Pinpoint the cell where the given text exists, returning its (X, Y) midpoint coordinate. 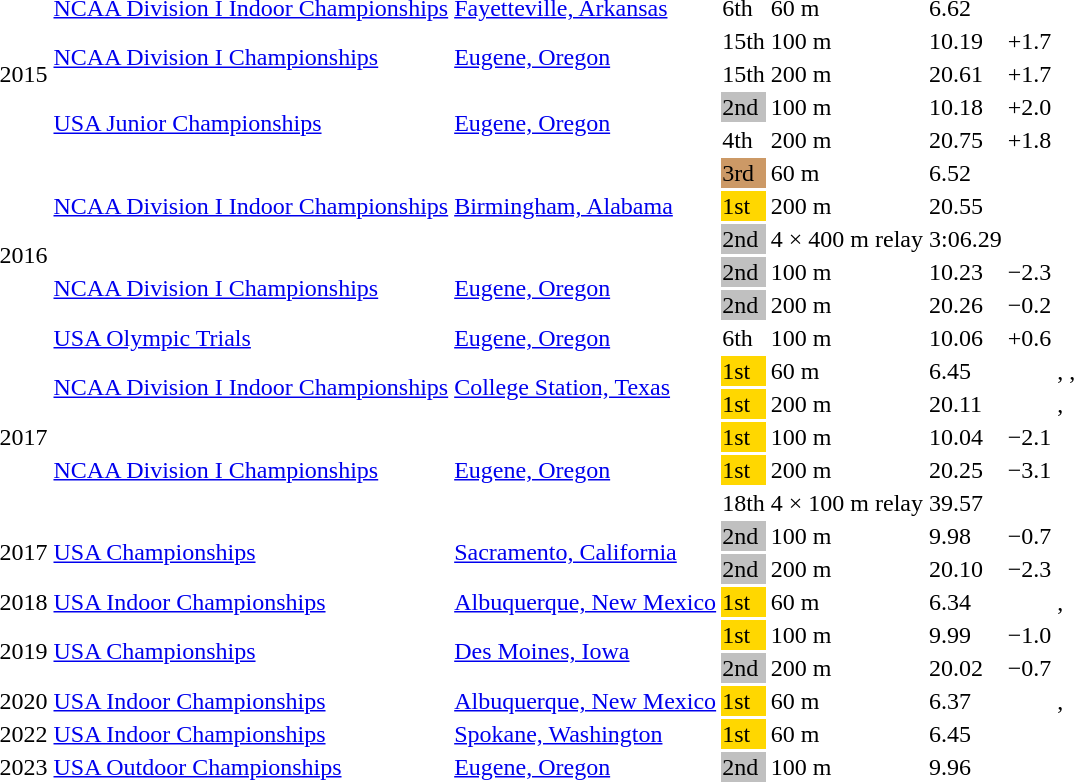
3rd (744, 173)
Des Moines, Iowa (586, 652)
9.98 (965, 536)
20.25 (965, 470)
20.02 (965, 668)
20.61 (965, 74)
20.10 (965, 569)
10.04 (965, 437)
6.34 (965, 602)
+1.8 (1030, 140)
+0.6 (1030, 338)
18th (744, 503)
Spokane, Washington (586, 734)
Birmingham, Alabama (586, 206)
USA Junior Championships (251, 124)
20.11 (965, 404)
9.99 (965, 635)
10.19 (965, 41)
−2.1 (1030, 437)
6.52 (965, 173)
−0.2 (1030, 305)
−1.0 (1030, 635)
4 × 100 m relay (846, 503)
10.06 (965, 338)
−3.1 (1030, 470)
USA Olympic Trials (251, 338)
20.55 (965, 206)
3:06.29 (965, 239)
39.57 (965, 503)
9.96 (965, 767)
+2.0 (1030, 107)
10.18 (965, 107)
Sacramento, California (586, 552)
USA Outdoor Championships (251, 767)
20.26 (965, 305)
College Station, Texas (586, 388)
10.23 (965, 272)
20.75 (965, 140)
4 × 400 m relay (846, 239)
4th (744, 140)
6.37 (965, 701)
6th (744, 338)
